Scan for the cell matching the given text and deliver its (X, Y) coordinate at center. 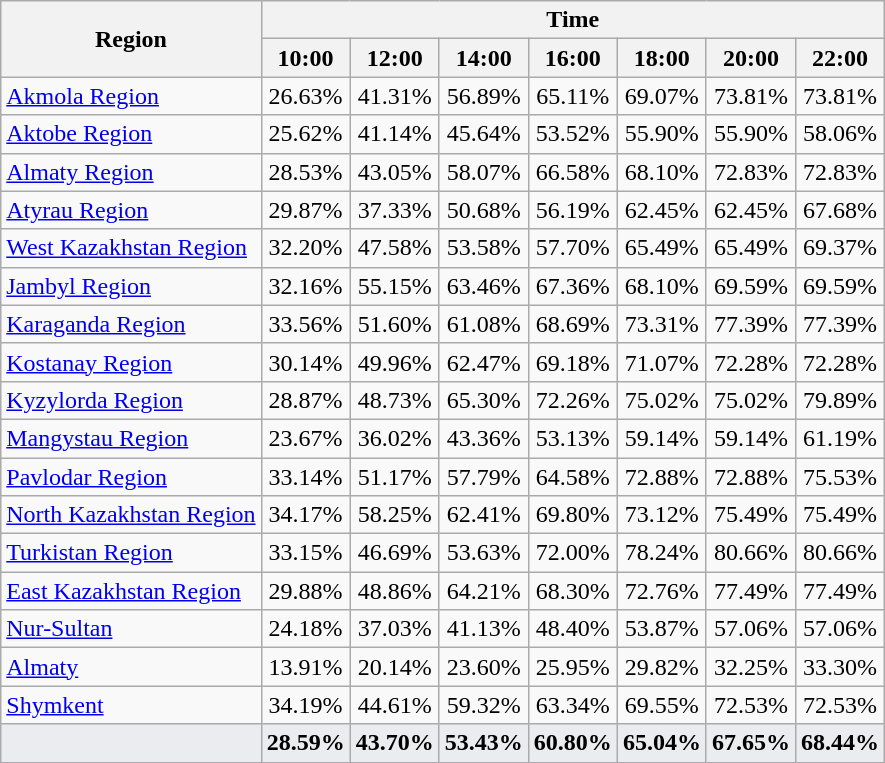
22:00 (840, 58)
53.87% (662, 629)
East Kazakhstan Region (131, 591)
68.44% (840, 743)
49.96% (394, 362)
North Kazakhstan Region (131, 515)
60.80% (572, 743)
57.70% (572, 248)
Kyzylorda Region (131, 400)
41.13% (484, 629)
Nur-Sultan (131, 629)
18:00 (662, 58)
48.40% (572, 629)
32.16% (306, 286)
69.80% (572, 515)
41.31% (394, 96)
20:00 (750, 58)
32.25% (750, 667)
29.82% (662, 667)
Atyrau Region (131, 210)
57.79% (484, 477)
25.62% (306, 134)
51.17% (394, 477)
Kostanay Region (131, 362)
56.19% (572, 210)
23.60% (484, 667)
29.88% (306, 591)
68.69% (572, 324)
30.14% (306, 362)
61.08% (484, 324)
Shymkent (131, 705)
46.69% (394, 553)
24.18% (306, 629)
33.30% (840, 667)
64.58% (572, 477)
12:00 (394, 58)
Almaty (131, 667)
Turkistan Region (131, 553)
Akmola Region (131, 96)
63.46% (484, 286)
Mangystau Region (131, 438)
62.41% (484, 515)
56.89% (484, 96)
51.60% (394, 324)
67.65% (750, 743)
Almaty Region (131, 172)
69.18% (572, 362)
55.15% (394, 286)
Time (572, 20)
61.19% (840, 438)
78.24% (662, 553)
14:00 (484, 58)
66.58% (572, 172)
Karaganda Region (131, 324)
20.14% (394, 667)
72.26% (572, 400)
67.36% (572, 286)
53.63% (484, 553)
34.17% (306, 515)
64.21% (484, 591)
68.30% (572, 591)
26.63% (306, 96)
36.02% (394, 438)
10:00 (306, 58)
53.52% (572, 134)
69.07% (662, 96)
Jambyl Region (131, 286)
West Kazakhstan Region (131, 248)
32.20% (306, 248)
65.11% (572, 96)
48.73% (394, 400)
50.68% (484, 210)
65.04% (662, 743)
28.87% (306, 400)
33.15% (306, 553)
Pavlodar Region (131, 477)
43.70% (394, 743)
28.53% (306, 172)
59.32% (484, 705)
65.30% (484, 400)
67.68% (840, 210)
73.31% (662, 324)
Aktobe Region (131, 134)
33.14% (306, 477)
13.91% (306, 667)
Region (131, 39)
45.64% (484, 134)
71.07% (662, 362)
58.06% (840, 134)
53.43% (484, 743)
37.03% (394, 629)
62.47% (484, 362)
58.25% (394, 515)
72.00% (572, 553)
53.58% (484, 248)
23.67% (306, 438)
41.14% (394, 134)
73.12% (662, 515)
63.34% (572, 705)
79.89% (840, 400)
75.53% (840, 477)
34.19% (306, 705)
69.37% (840, 248)
25.95% (572, 667)
28.59% (306, 743)
16:00 (572, 58)
58.07% (484, 172)
43.36% (484, 438)
53.13% (572, 438)
37.33% (394, 210)
69.55% (662, 705)
72.76% (662, 591)
43.05% (394, 172)
47.58% (394, 248)
29.87% (306, 210)
48.86% (394, 591)
33.56% (306, 324)
44.61% (394, 705)
